Return the [X, Y] coordinate for the center point of the cell that contains the specified text.  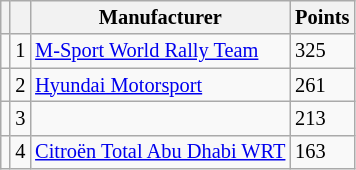
Citroën Total Abu Dhabi WRT [160, 152]
4 [20, 152]
Points [322, 17]
3 [20, 118]
M-Sport World Rally Team [160, 51]
213 [322, 118]
Hyundai Motorsport [160, 85]
1 [20, 51]
325 [322, 51]
261 [322, 85]
163 [322, 152]
2 [20, 85]
Manufacturer [160, 17]
